Search for the cell housing the specified text and yield its (x, y) center coordinate. 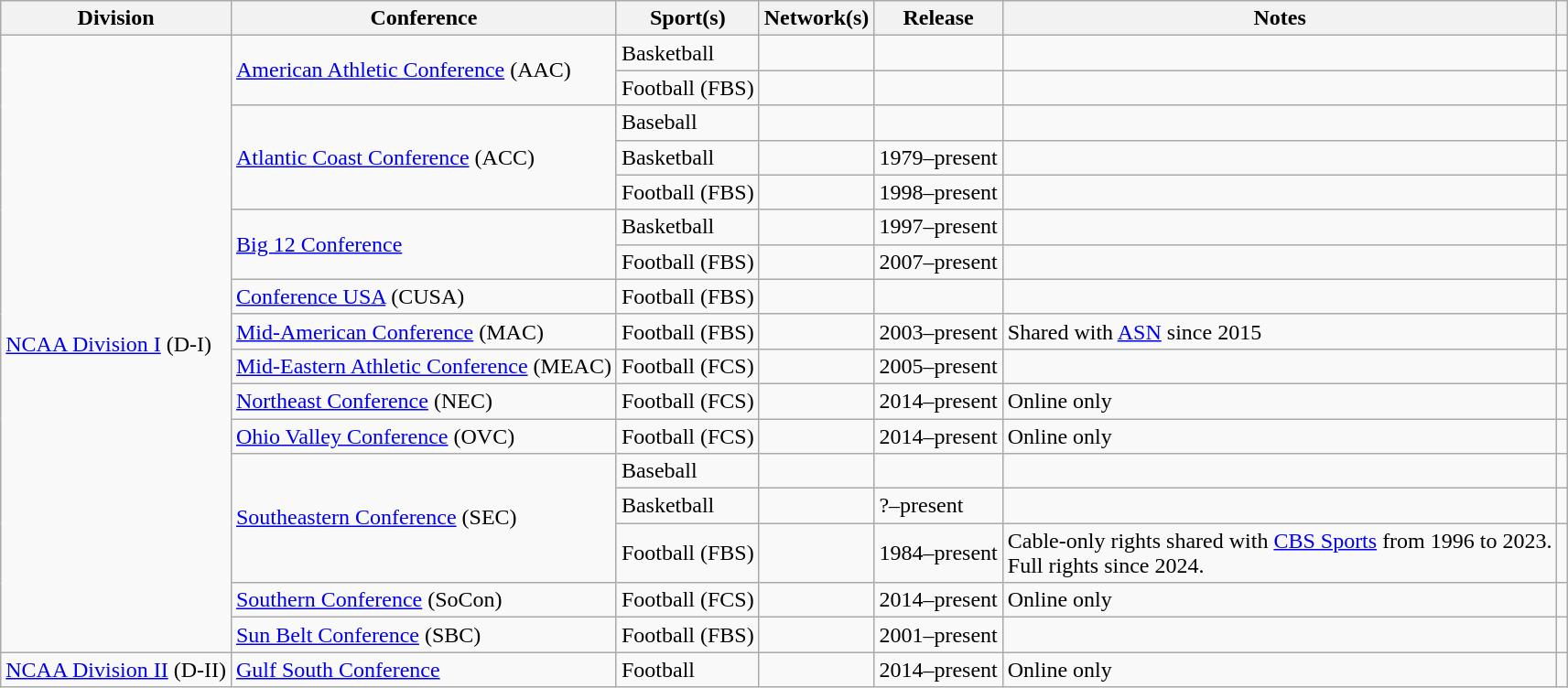
2001–present (938, 635)
Network(s) (816, 18)
Release (938, 18)
2003–present (938, 331)
Division (116, 18)
Southern Conference (SoCon) (423, 600)
?–present (938, 506)
1997–present (938, 227)
2007–present (938, 262)
Sun Belt Conference (SBC) (423, 635)
Ohio Valley Conference (OVC) (423, 436)
Football (687, 670)
Gulf South Conference (423, 670)
Notes (1280, 18)
Big 12 Conference (423, 244)
Mid-American Conference (MAC) (423, 331)
1998–present (938, 192)
American Athletic Conference (AAC) (423, 70)
2005–present (938, 366)
Northeast Conference (NEC) (423, 401)
Mid-Eastern Athletic Conference (MEAC) (423, 366)
Conference USA (CUSA) (423, 296)
Conference (423, 18)
NCAA Division II (D-II) (116, 670)
Shared with ASN since 2015 (1280, 331)
1979–present (938, 157)
1984–present (938, 553)
NCAA Division I (D-I) (116, 344)
Cable-only rights shared with CBS Sports from 1996 to 2023.Full rights since 2024. (1280, 553)
Atlantic Coast Conference (ACC) (423, 157)
Sport(s) (687, 18)
Southeastern Conference (SEC) (423, 518)
